Locate the cell with the specified text and output its (x, y) center coordinate. 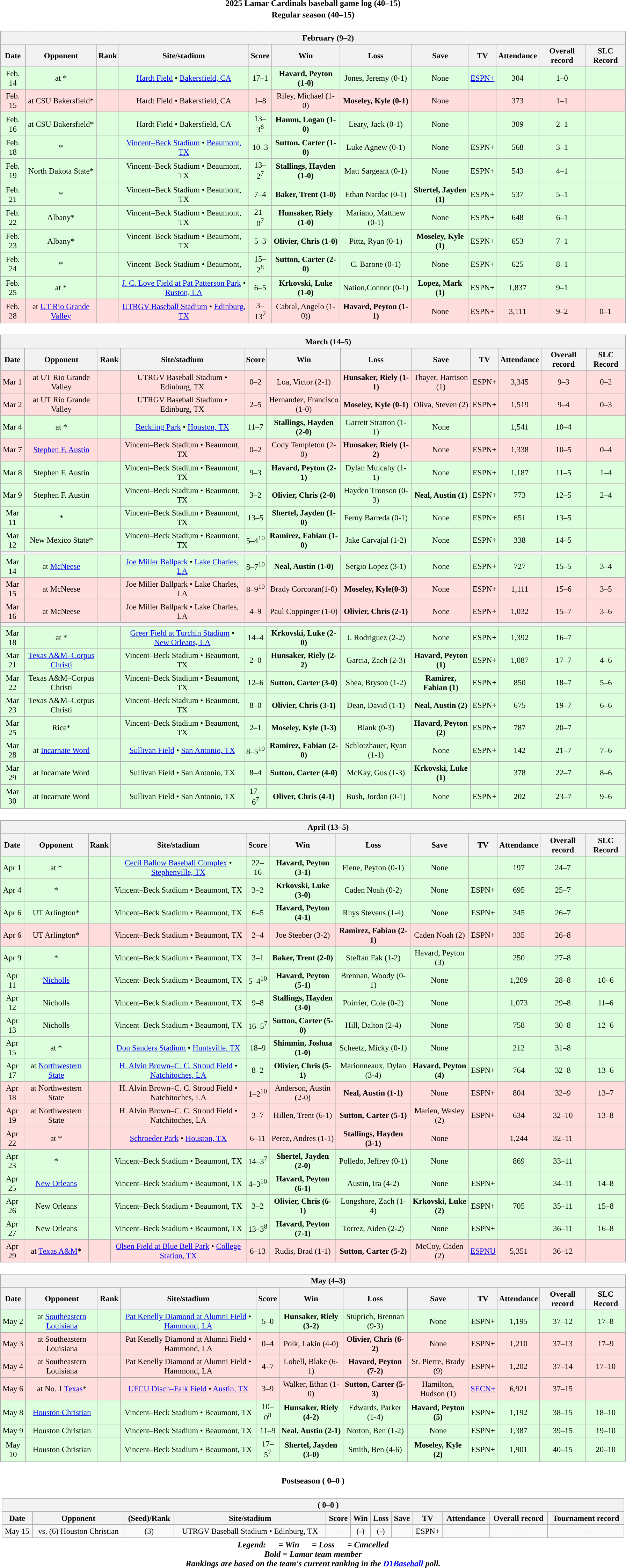
537 (518, 194)
Lobell, Blake (6-1) (311, 1366)
5,351 (519, 1251)
Hunsaker, Riely (4-2) (311, 1412)
653 (518, 241)
April (13–5) (313, 827)
Greer Field at Turchin Stadium • New Orleans, LA (182, 638)
Mar 22 (13, 683)
19–10 (606, 1431)
17–7 (564, 660)
14–8 (606, 1183)
Cecil Ballow Baseball Complex • Stephenville, TX (178, 867)
634 (519, 1115)
Havard, Peyton (5) (438, 1412)
8–910 (256, 589)
304 (518, 78)
Havard, Peyton (3) (439, 958)
1,392 (520, 638)
10–3 (260, 147)
8–0 (256, 705)
Vincent–Beck Stadium • Beaumont, (184, 264)
26–7 (563, 913)
21–7 (564, 750)
37–12 (562, 1321)
Apr 29 (12, 1251)
Feb. 28 (13, 311)
Ethan Nardac (0-1) (376, 194)
2–5 (256, 404)
Leary, Jack (0-1) (376, 124)
Feb. 14 (13, 78)
Marien, Wesley (2) (439, 1115)
Mar 18 (13, 638)
3–9 (268, 1389)
Havard, Peyton (4-1) (303, 913)
Caden Noah (0-2) (373, 890)
Feb. 25 (13, 288)
39–15 (562, 1431)
Ramirez, Fabian (2-0) (304, 750)
Moseley, Kyle (1-3) (304, 728)
Apr 18 (12, 1093)
( 0–0 ) (313, 1505)
Schlotzhauer, Ryan (1-1) (376, 750)
Oliver, Chris (4-1) (304, 796)
32–8 (563, 1071)
Havard, Peyton (1-0) (305, 78)
Brennan, Woody (0-1) (373, 980)
Shertel, Jayden (3-0) (311, 1449)
Feb. 16 (13, 124)
(3) (150, 1531)
Mar 30 (13, 796)
18–7 (564, 683)
5–6 (606, 683)
Anderson, Austin (2-0) (303, 1093)
Mar 29 (13, 773)
11–9 (268, 1431)
Havard, Peyton (4) (439, 1071)
Schroeder Park • Houston, TX (178, 1138)
335 (519, 935)
Olivier, Chris (6-2) (375, 1344)
648 (518, 217)
J. Rodriguez (2-2) (376, 638)
850 (520, 683)
13–6 (606, 1071)
Thayer, Harrison (1) (441, 382)
Apr 25 (12, 1183)
Perez, Andres (1-1) (303, 1138)
758 (519, 1025)
Apr 1 (12, 867)
1–8 (260, 101)
29–8 (563, 1003)
Neal, Austin (1-1) (373, 1093)
1–4 (606, 472)
309 (518, 124)
20–7 (564, 728)
Feb. 18 (13, 147)
Rice* (61, 728)
Cabral, Angelo (1-0)) (305, 311)
Norton, Ben (1-2) (375, 1431)
Baker, Trent (1-0) (305, 194)
1,837 (518, 288)
May 9 (13, 1431)
Mar 15 (13, 589)
1,338 (520, 450)
Neal, Austin (2-1) (311, 1431)
6–13 (258, 1251)
Stuprich, Brennan (9-3) (375, 1321)
Ramirez, Fabian (1-0) (304, 540)
Havard, Peyton (7-2) (375, 1366)
17–1 (260, 78)
Apr 26 (12, 1206)
Havard, Peyton (7-1) (303, 1229)
Fiene, Peyton (0-1) (373, 867)
Mar 21 (13, 660)
Olivier, Chris (5-1) (303, 1071)
Neal, Austin (2) (441, 705)
8–510 (256, 750)
Shertel, Jayden (1-0) (304, 518)
7–6 (606, 750)
North Dakota State* (61, 170)
26–8 (563, 935)
Apr 13 (12, 1025)
Mar 2 (13, 404)
36–12 (563, 1251)
1,901 (518, 1449)
Feb. 21 (13, 194)
Sutton, Carter (5-0) (303, 1025)
Apr 12 (12, 1003)
Nation,Connor (0-1) (376, 288)
Garrett Stratton (1-1) (376, 427)
Postseason ( 0–0 ) (313, 1481)
6,921 (518, 1389)
Dean, David (1-1) (376, 705)
SECN+ (483, 1389)
Feb. 15 (13, 101)
15–8 (606, 1206)
30–8 (563, 1025)
May 3 (13, 1344)
Havard, Peyton (5-1) (303, 980)
8–4 (256, 773)
May 2 (13, 1321)
Joe Steeber (3-2) (303, 935)
Hernandez, Francisco (1-0) (304, 404)
Mar 23 (13, 705)
34–11 (563, 1183)
New Mexico State* (61, 540)
Sutton, Carter (5-2) (373, 1251)
Sutton, Carter (1-0) (305, 147)
Caden Noah (2) (439, 935)
C. Barone (0-1) (376, 264)
0–1 (605, 311)
1,519 (520, 404)
9–2 (562, 311)
Hamm, Logan (1-0) (305, 124)
Shertel, Jayden (2-0) (303, 1161)
4–1 (562, 170)
651 (520, 518)
6–1 (562, 217)
6–6 (606, 705)
vs. (6) Houston Christian (78, 1531)
1,387 (518, 1431)
Krkovski, Luke (1-0) (305, 288)
Mar 9 (13, 495)
14–37 (258, 1161)
13–7 (606, 1093)
1,032 (520, 611)
3–137 (260, 311)
Hayden Tronson (0-3) (376, 495)
Marionneaux, Dylan (3-4) (373, 1071)
11–5 (564, 472)
Hill, Dalton (2-4) (373, 1025)
Luke Agnew (0-1) (376, 147)
14–5 (564, 540)
15–28 (260, 264)
8–1 (562, 264)
869 (519, 1161)
Stallings, Hayden (3-1) (373, 1138)
1,209 (519, 980)
16–7 (564, 638)
7–1 (562, 241)
Don Sanders Stadium • Huntsville, TX (178, 1048)
Apr 15 (12, 1048)
Sutton, Carter (3-0) (304, 683)
23–7 (564, 796)
22–16 (258, 867)
7–4 (260, 194)
Olsen Field at Blue Bell Park • College Station, TX (178, 1251)
13–8 (606, 1115)
Mar 14 (13, 566)
15–7 (564, 611)
Dylan Mulcahy (1-1) (376, 472)
Hunsaker, Riely (1-1) (376, 382)
37–13 (562, 1344)
Krkovski, Luke (3-0) (303, 890)
4–7 (268, 1366)
Krkovski, Luke (2) (439, 1206)
Mar 7 (13, 450)
4–310 (258, 1183)
3–6 (606, 611)
Olivier, Chris (2-0) (304, 495)
4–6 (606, 660)
Sutton, Carter (5-3) (375, 1389)
ESPNU (483, 1251)
37–15 (562, 1389)
6–11 (258, 1138)
St. Pierre, Brady (9) (438, 1366)
345 (519, 913)
1,210 (518, 1344)
625 (518, 264)
UFCU Disch–Falk Field • Austin, TX (189, 1389)
0–3 (606, 404)
Apr 27 (12, 1229)
5–0 (268, 1321)
787 (520, 728)
8–6 (606, 773)
Shertel, Jayden (1) (440, 194)
Mar 16 (13, 611)
24–7 (563, 867)
764 (519, 1071)
Feb. 19 (13, 170)
Ramirez, Fabian (2-1) (373, 935)
Havard, Peyton (1) (441, 660)
10–4 (564, 427)
13–27 (260, 170)
Krkovski, Luke (1) (441, 773)
Rhys Stevens (1-4) (373, 913)
22–7 (564, 773)
9–6 (606, 796)
Smith, Ben (4-6) (375, 1449)
38–15 (562, 1412)
May (4–3) (313, 1281)
Matt Sargeant (0-1) (376, 170)
37–14 (562, 1366)
Apr 9 (12, 958)
1–1 (562, 101)
Ramirez, Fabian (1) (441, 683)
3,111 (518, 311)
543 (518, 170)
33–11 (563, 1161)
1,541 (520, 427)
5–1 (562, 194)
Poirrier, Cole (0-2) (373, 1003)
4–9 (256, 611)
Mariano, Matthew (0-1) (376, 217)
10–6 (606, 980)
1,087 (520, 660)
10–5 (564, 450)
Austin, Ira (4-2) (373, 1183)
Mar 12 (13, 540)
1,244 (519, 1138)
1–0 (562, 78)
32–10 (563, 1115)
773 (520, 495)
Hunsaker, Riely (1-2) (376, 450)
McCoy, Caden (2) (439, 1251)
Hunsaker, Riely (2-2) (304, 660)
Lopez, Mark (1) (440, 288)
Apr 22 (12, 1138)
17–8 (606, 1321)
Scheetz, Micky (0-1) (373, 1048)
18–10 (606, 1412)
695 (519, 890)
Apr 19 (12, 1115)
Hunsaker, Riely (1-0) (305, 217)
Apr 23 (12, 1161)
1,111 (520, 589)
17–10 (606, 1366)
Jones, Jeremy (0-1) (376, 78)
Stallings, Hayden (1-0) (305, 170)
1–210 (258, 1093)
Havard, Peyton (6-1) (303, 1183)
Mar 8 (13, 472)
Oliva, Steven (2) (441, 404)
McKay, Gus (1-3) (376, 773)
19–7 (564, 705)
14–4 (256, 638)
Rudis, Brad (1-1) (303, 1251)
(Seed)/Rank (150, 1518)
10–08 (268, 1412)
Reckling Park • Houston, TX (182, 427)
804 (519, 1093)
27–8 (563, 958)
1,187 (520, 472)
11–6 (606, 1003)
Havard, Peyton (3-1) (303, 867)
Moseley, Kyle (2) (438, 1449)
Mar 1 (13, 382)
Hillen, Trent (6-1) (303, 1115)
8–710 (256, 566)
Riley, Michael (1-0) (305, 101)
May 6 (13, 1389)
727 (520, 566)
378 (520, 773)
35–11 (563, 1206)
16–8 (606, 1229)
3,345 (520, 382)
15–6 (564, 589)
Hunsaker, Riely (3-2) (311, 1321)
Walker, Ethan (1-0) (311, 1389)
5–3 (260, 241)
31–8 (563, 1048)
Torrez, Aiden (2-2) (373, 1229)
Moseley, Kyle(0-3) (376, 589)
Havard, Peyton (1-1) (376, 311)
Jake Carvajal (1-2) (376, 540)
Olivier, Chris (6-1) (303, 1206)
May 15 (17, 1531)
Sutton, Carter (5-1) (373, 1115)
11–7 (256, 427)
Blank (0-3) (376, 728)
202 (520, 796)
28–8 (563, 980)
Olivier, Chris (1-0) (305, 241)
Apr 11 (12, 980)
Olivier, Chris (2-1) (376, 611)
Neal, Austin (1) (441, 495)
May 8 (13, 1412)
20–10 (606, 1449)
Sergio Lopez (3-1) (376, 566)
40–15 (562, 1449)
Apr 17 (12, 1071)
Krkovski, Luke (2-0) (304, 638)
Paul Coppinger (1-0) (304, 611)
Feb. 24 (13, 264)
Cody Templeton (2-0) (304, 450)
Sutton, Carter (2-0) (305, 264)
1,195 (518, 1321)
Baker, Trent (2-0) (303, 958)
Mar 4 (13, 427)
568 (518, 147)
Polk, Lakin (4-0) (311, 1344)
142 (520, 750)
2–0 (256, 660)
338 (520, 540)
705 (519, 1206)
Sutton, Carter (4-0) (304, 773)
Ferny Barreda (0-1) (376, 518)
3–7 (258, 1115)
9–4 (564, 404)
Mar 25 (13, 728)
Stallings, Hayden (3-0) (303, 1003)
Brady Corcoran(1-0) (304, 589)
1,192 (518, 1412)
3–5 (606, 589)
February (9–2) (313, 38)
Moseley, Kyle (1) (440, 241)
12–5 (564, 495)
32–11 (563, 1138)
373 (518, 101)
J. C. Love Field at Pat Patterson Park • Ruston, LA (184, 288)
Edwards, Parker (1-4) (375, 1412)
Hamilton, Hudson (1) (438, 1389)
Shimmin, Joshua (1-0) (303, 1048)
15–5 (564, 566)
Tournament record (586, 1518)
250 (519, 958)
Mar 11 (13, 518)
Stallings, Hayden (2-0) (304, 427)
Mar 28 (13, 750)
Bush, Jordan (0-1) (376, 796)
17–67 (256, 796)
Havard, Peyton (2) (441, 728)
212 (519, 1048)
675 (520, 705)
17–9 (606, 1344)
197 (519, 867)
at Texas A&M* (56, 1251)
Pittz, Ryan (0-1) (376, 241)
9–8 (258, 1003)
Steffan Fak (1-2) (373, 958)
1,073 (519, 1003)
at No. 1 Texas* (61, 1389)
March (14–5) (313, 342)
3–4 (606, 566)
8–2 (258, 1071)
Apr 4 (12, 890)
Neal, Austin (1-0) (304, 566)
Shea, Bryson (1-2) (376, 683)
Garcia, Zach (2-3) (376, 660)
May 10 (13, 1449)
32–9 (563, 1093)
Polledo, Jeffrey (0-1) (373, 1161)
25–7 (563, 890)
18–9 (258, 1048)
Olivier, Chris (3-1) (304, 705)
9–1 (562, 288)
Feb. 22 (13, 217)
16–57 (258, 1025)
May 4 (13, 1366)
21–07 (260, 217)
1,202 (518, 1366)
Havard, Peyton (2-1) (304, 472)
Loa, Victor (2-1) (304, 382)
17–57 (268, 1449)
Feb. 23 (13, 241)
Longshore, Zach (1-4) (373, 1206)
36–11 (563, 1229)
